Pinpoint the cell where the given text exists, returning its (x, y) midpoint coordinate. 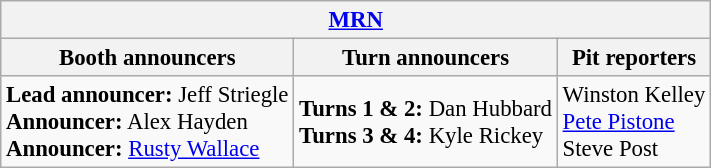
Turn announcers (426, 58)
Booth announcers (148, 58)
Pit reporters (634, 58)
Turns 1 & 2: Dan HubbardTurns 3 & 4: Kyle Rickey (426, 122)
Lead announcer: Jeff StriegleAnnouncer: Alex HaydenAnnouncer: Rusty Wallace (148, 122)
Winston KelleyPete PistoneSteve Post (634, 122)
MRN (356, 20)
